Extract the [X, Y] coordinate from the center of the cell holding the provided text.  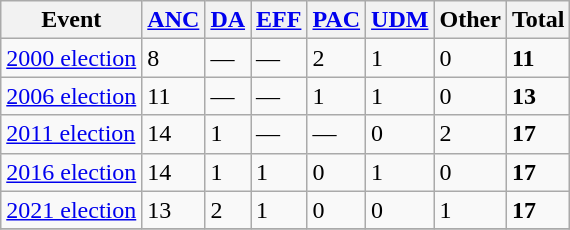
Total [538, 20]
EFF [279, 20]
Other [470, 20]
PAC [336, 20]
UDM [400, 20]
2011 election [72, 134]
2021 election [72, 210]
2000 election [72, 58]
Event [72, 20]
8 [174, 58]
ANC [174, 20]
DA [228, 20]
2016 election [72, 172]
2006 election [72, 96]
